For the text-containing cell, return its midpoint in [x, y] coordinate format. 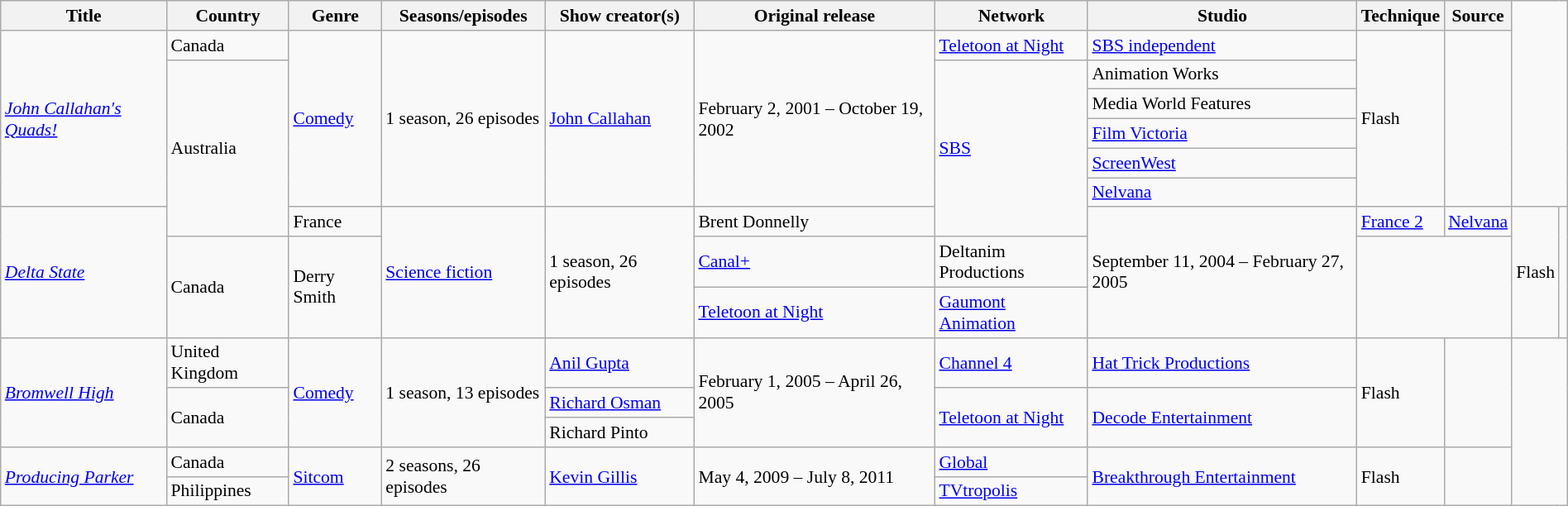
Media World Features [1222, 104]
Source [1478, 16]
SBS independent [1222, 45]
February 2, 2001 – October 19, 2002 [814, 119]
Australia [228, 148]
Brent Donnelly [814, 222]
Sitcom [335, 476]
1 season, 13 episodes [463, 392]
Richard Osman [619, 403]
Richard Pinto [619, 432]
2 seasons, 26 episodes [463, 476]
Studio [1222, 16]
Philippines [228, 491]
Anil Gupta [619, 362]
United Kingdom [228, 362]
Genre [335, 16]
Kevin Gillis [619, 476]
John Callahan's Quads! [84, 119]
Deltanim Productions [1011, 261]
SBS [1011, 148]
Network [1011, 16]
May 4, 2009 – July 8, 2011 [814, 476]
Original release [814, 16]
Global [1011, 462]
Technique [1401, 16]
France [335, 222]
Gaumont Animation [1011, 313]
France 2 [1401, 222]
John Callahan [619, 119]
ScreenWest [1222, 163]
September 11, 2004 – February 27, 2005 [1222, 273]
Show creator(s) [619, 16]
Film Victoria [1222, 134]
Breakthrough Entertainment [1222, 476]
Derry Smith [335, 287]
Producing Parker [84, 476]
Delta State [84, 273]
Channel 4 [1011, 362]
Country [228, 16]
TVtropolis [1011, 491]
Hat Trick Productions [1222, 362]
Seasons/episodes [463, 16]
Bromwell High [84, 392]
Title [84, 16]
Science fiction [463, 273]
Animation Works [1222, 74]
February 1, 2005 – April 26, 2005 [814, 392]
Canal+ [814, 261]
Decode Entertainment [1222, 418]
